Find where the given text appears and provide that cell's center as (X, Y) coordinate. 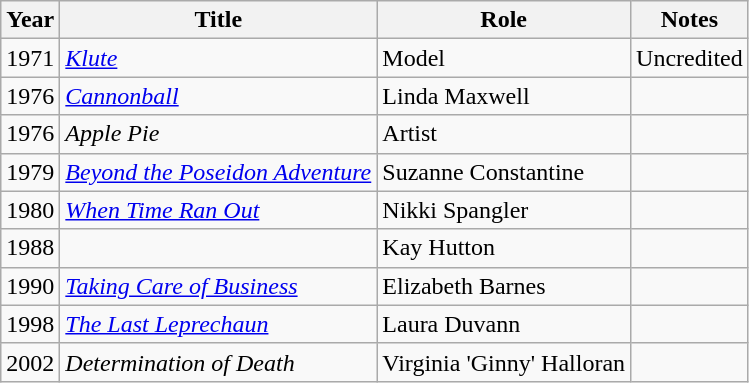
Model (504, 58)
Apple Pie (218, 134)
Suzanne Constantine (504, 172)
1979 (30, 172)
Artist (504, 134)
Klute (218, 58)
1990 (30, 286)
Title (218, 20)
Nikki Spangler (504, 210)
1988 (30, 248)
1971 (30, 58)
Role (504, 20)
Kay Hutton (504, 248)
Uncredited (690, 58)
Beyond the Poseidon Adventure (218, 172)
1980 (30, 210)
Determination of Death (218, 362)
Year (30, 20)
1998 (30, 324)
Elizabeth Barnes (504, 286)
Laura Duvann (504, 324)
Virginia 'Ginny' Halloran (504, 362)
When Time Ran Out (218, 210)
The Last Leprechaun (218, 324)
Linda Maxwell (504, 96)
2002 (30, 362)
Taking Care of Business (218, 286)
Cannonball (218, 96)
Notes (690, 20)
